Capture the cell that displays the provided text and extract its (x, y) central coordinate. 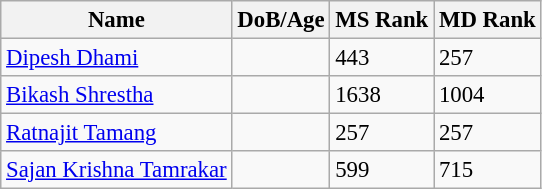
DoB/Age (281, 20)
Dipesh Dhami (116, 58)
Name (116, 20)
Bikash Shrestha (116, 95)
MD Rank (488, 20)
715 (488, 170)
Ratnajit Tamang (116, 133)
599 (382, 170)
1638 (382, 95)
1004 (488, 95)
Sajan Krishna Tamrakar (116, 170)
MS Rank (382, 20)
443 (382, 58)
